Pinpoint the cell where the given text exists, returning its [X, Y] midpoint coordinate. 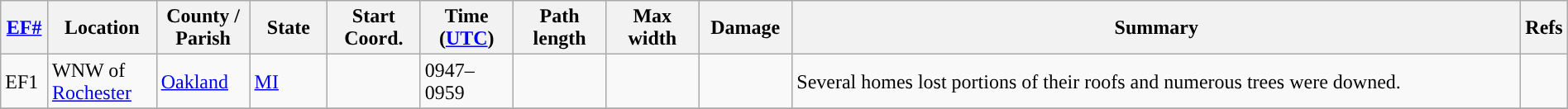
Time (UTC) [466, 28]
Location [102, 28]
Max width [653, 28]
MI [289, 81]
0947–0959 [466, 81]
Damage [746, 28]
Refs [1545, 28]
Path length [559, 28]
Oakland [203, 81]
EF# [25, 28]
EF1 [25, 81]
Start Coord. [374, 28]
Summary [1156, 28]
State [289, 28]
WNW of Rochester [102, 81]
Several homes lost portions of their roofs and numerous trees were downed. [1156, 81]
County / Parish [203, 28]
